Locate the cell with the specified text and output its (X, Y) center coordinate. 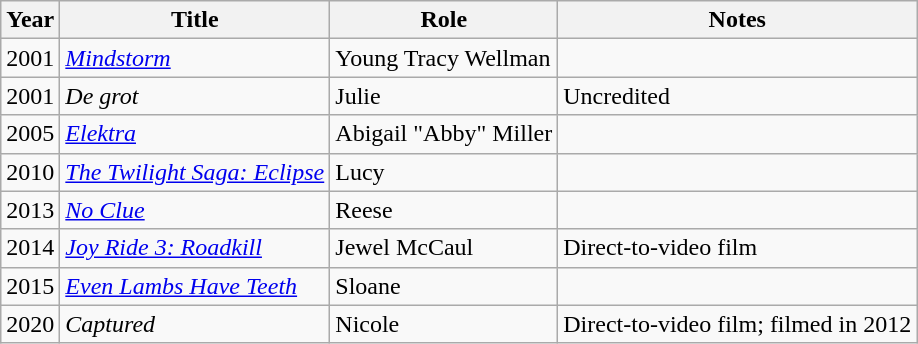
Title (195, 20)
Uncredited (738, 96)
Julie (444, 96)
2015 (30, 286)
Mindstorm (195, 58)
2020 (30, 324)
Nicole (444, 324)
Lucy (444, 172)
Even Lambs Have Teeth (195, 286)
De grot (195, 96)
Abigail "Abby" Miller (444, 134)
Captured (195, 324)
Direct-to-video film (738, 248)
Reese (444, 210)
Notes (738, 20)
Elektra (195, 134)
Sloane (444, 286)
Young Tracy Wellman (444, 58)
Joy Ride 3: Roadkill (195, 248)
2013 (30, 210)
Role (444, 20)
Jewel McCaul (444, 248)
2014 (30, 248)
Direct-to-video film; filmed in 2012 (738, 324)
Year (30, 20)
2010 (30, 172)
No Clue (195, 210)
The Twilight Saga: Eclipse (195, 172)
2005 (30, 134)
